Extract the (x, y) coordinate from the center of the cell holding the provided text.  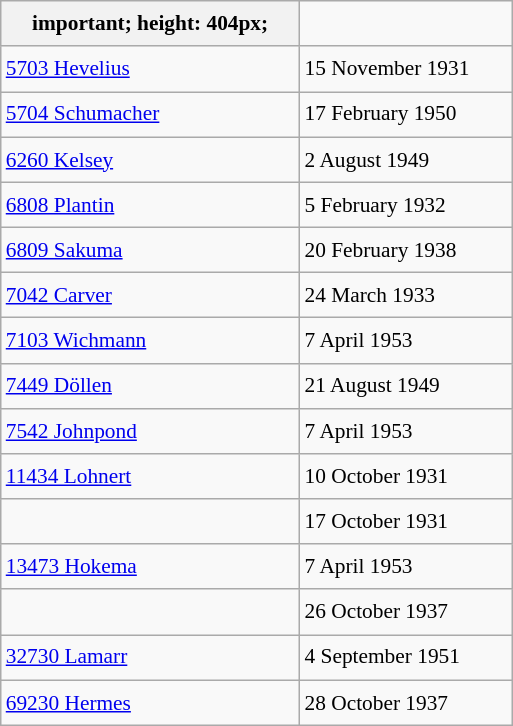
important; height: 404px; (150, 24)
17 October 1931 (406, 522)
7542 Johnpond (150, 430)
10 October 1931 (406, 476)
24 March 1933 (406, 296)
6809 Sakuma (150, 250)
5703 Hevelius (150, 68)
15 November 1931 (406, 68)
21 August 1949 (406, 386)
13473 Hokema (150, 566)
5704 Schumacher (150, 114)
6808 Plantin (150, 204)
32730 Lamarr (150, 658)
7449 Döllen (150, 386)
6260 Kelsey (150, 160)
28 October 1937 (406, 702)
2 August 1949 (406, 160)
11434 Lohnert (150, 476)
17 February 1950 (406, 114)
26 October 1937 (406, 612)
7103 Wichmann (150, 340)
69230 Hermes (150, 702)
7042 Carver (150, 296)
4 September 1951 (406, 658)
5 February 1932 (406, 204)
20 February 1938 (406, 250)
